Detect which cell encompasses the target text, then output its [X, Y] center coordinate. 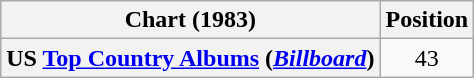
Chart (1983) [190, 20]
Position [427, 20]
US Top Country Albums (Billboard) [190, 58]
43 [427, 58]
